Pinpoint the cell where the given text exists, returning its [x, y] midpoint coordinate. 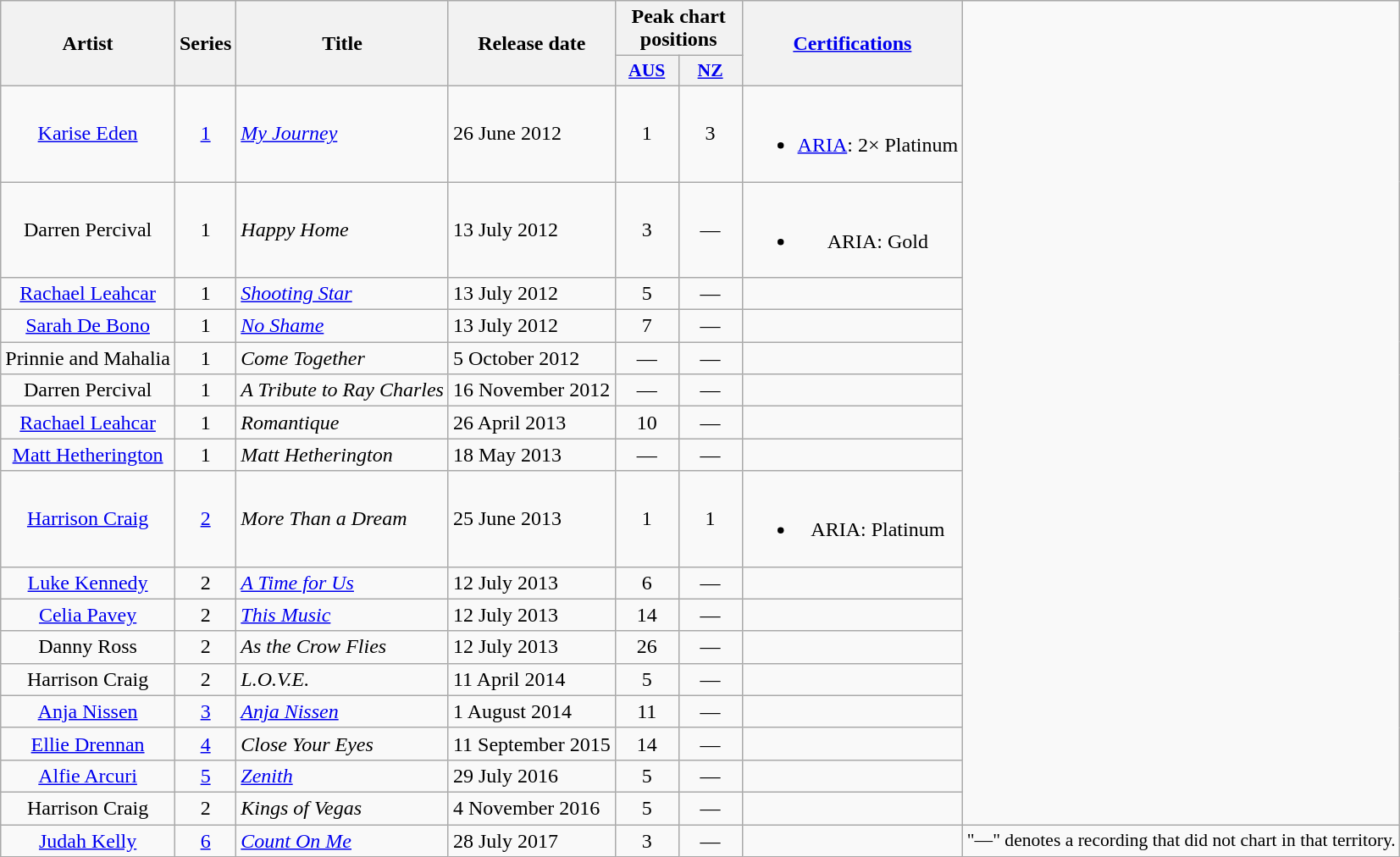
18 May 2013 [532, 455]
Count On Me [342, 841]
NZ [710, 71]
25 June 2013 [532, 518]
ARIA: Platinum [852, 518]
Shooting Star [342, 294]
Ellie Drennan [88, 744]
Judah Kelly [88, 841]
Zenith [342, 776]
Sarah De Bono [88, 326]
5 October 2012 [532, 358]
11 September 2015 [532, 744]
28 July 2017 [532, 841]
My Journey [342, 134]
L.O.V.E. [342, 679]
Luke Kennedy [88, 583]
Happy Home [342, 229]
26 June 2012 [532, 134]
More Than a Dream [342, 518]
No Shame [342, 326]
4 November 2016 [532, 808]
Artist [88, 44]
ARIA: Gold [852, 229]
4 [205, 744]
Danny Ross [88, 647]
Romantique [342, 423]
26 April 2013 [532, 423]
ARIA: 2× Platinum [852, 134]
Series [205, 44]
Come Together [342, 358]
Celia Pavey [88, 615]
29 July 2016 [532, 776]
Certifications [852, 44]
AUS [647, 71]
This Music [342, 615]
7 [647, 326]
"—" denotes a recording that did not chart in that territory. [1181, 841]
10 [647, 423]
26 [647, 647]
A Tribute to Ray Charles [342, 390]
11 [647, 711]
Karise Eden [88, 134]
11 April 2014 [532, 679]
Release date [532, 44]
Peak chart positions [678, 29]
1 August 2014 [532, 711]
16 November 2012 [532, 390]
A Time for Us [342, 583]
Kings of Vegas [342, 808]
Prinnie and Mahalia [88, 358]
Title [342, 44]
Alfie Arcuri [88, 776]
As the Crow Flies [342, 647]
Close Your Eyes [342, 744]
